Detect which cell encompasses the target text, then output its [X, Y] center coordinate. 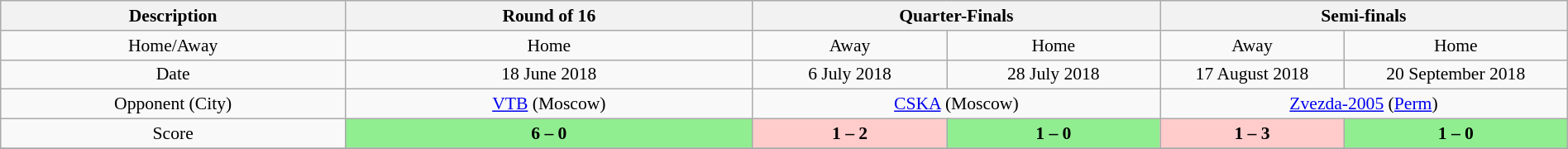
Opponent (City) [174, 104]
Zvezda-2005 (Perm) [1365, 104]
Date [174, 74]
28 July 2018 [1054, 74]
Score [174, 134]
1 – 2 [850, 134]
VTB (Moscow) [549, 104]
6 – 0 [549, 134]
CSKA (Moscow) [956, 104]
Home/Away [174, 46]
Quarter-Finals [956, 16]
6 July 2018 [850, 74]
Semi-finals [1365, 16]
18 June 2018 [549, 74]
20 September 2018 [1456, 74]
Description [174, 16]
17 August 2018 [1252, 74]
1 – 3 [1252, 134]
Round of 16 [549, 16]
